For the text-containing cell, return its midpoint in (x, y) coordinate format. 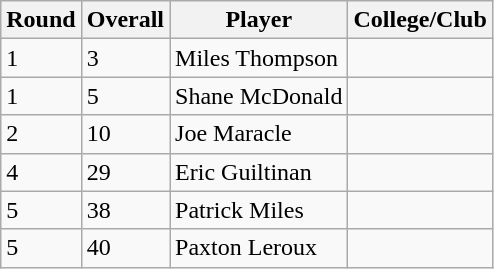
Shane McDonald (259, 96)
College/Club (420, 20)
Round (41, 20)
38 (125, 210)
2 (41, 134)
3 (125, 58)
Joe Maracle (259, 134)
10 (125, 134)
4 (41, 172)
29 (125, 172)
40 (125, 248)
Miles Thompson (259, 58)
Patrick Miles (259, 210)
Player (259, 20)
Overall (125, 20)
Paxton Leroux (259, 248)
Eric Guiltinan (259, 172)
